Detect which cell encompasses the target text, then output its (x, y) center coordinate. 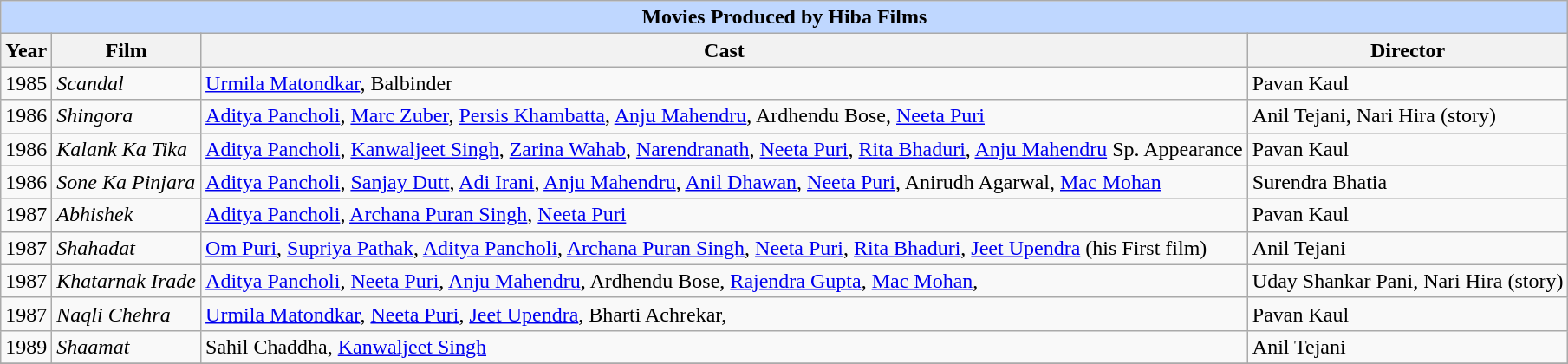
Shaamat (127, 347)
Naqli Chehra (127, 314)
Shingora (127, 116)
Movies Produced by Hiba Films (784, 17)
Uday Shankar Pani, Nari Hira (story) (1408, 281)
Urmila Matondkar, Neeta Puri, Jeet Upendra, Bharti Achrekar, (725, 314)
Scandal (127, 83)
Aditya Pancholi, Neeta Puri, Anju Mahendru, Ardhendu Bose, Rajendra Gupta, Mac Mohan, (725, 281)
Khatarnak Irade (127, 281)
Director (1408, 50)
Sahil Chaddha, Kanwaljeet Singh (725, 347)
Shahadat (127, 248)
Anil Tejani, Nari Hira (story) (1408, 116)
Urmila Matondkar, Balbinder (725, 83)
Sone Ka Pinjara (127, 182)
Aditya Pancholi, Kanwaljeet Singh, Zarina Wahab, Narendranath, Neeta Puri, Rita Bhaduri, Anju Mahendru Sp. Appearance (725, 149)
Aditya Pancholi, Marc Zuber, Persis Khambatta, Anju Mahendru, Ardhendu Bose, Neeta Puri (725, 116)
1985 (26, 83)
Om Puri, Supriya Pathak, Aditya Pancholi, Archana Puran Singh, Neeta Puri, Rita Bhaduri, Jeet Upendra (his First film) (725, 248)
Kalank Ka Tika (127, 149)
Aditya Pancholi, Sanjay Dutt, Adi Irani, Anju Mahendru, Anil Dhawan, Neeta Puri, Anirudh Agarwal, Mac Mohan (725, 182)
Cast (725, 50)
Abhishek (127, 215)
1989 (26, 347)
Film (127, 50)
Aditya Pancholi, Archana Puran Singh, Neeta Puri (725, 215)
Year (26, 50)
Surendra Bhatia (1408, 182)
